Capture the cell that displays the provided text and extract its (x, y) central coordinate. 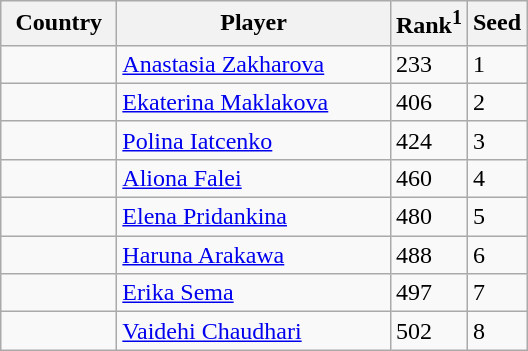
460 (428, 178)
7 (496, 293)
Country (59, 24)
1 (496, 64)
497 (428, 293)
5 (496, 217)
480 (428, 217)
Haruna Arakawa (254, 255)
3 (496, 140)
233 (428, 64)
Vaidehi Chaudhari (254, 331)
502 (428, 331)
4 (496, 178)
Ekaterina Maklakova (254, 102)
2 (496, 102)
Elena Pridankina (254, 217)
424 (428, 140)
Aliona Falei (254, 178)
Polina Iatcenko (254, 140)
Anastasia Zakharova (254, 64)
Erika Sema (254, 293)
406 (428, 102)
6 (496, 255)
Rank1 (428, 24)
8 (496, 331)
Seed (496, 24)
Player (254, 24)
488 (428, 255)
